Scan for the cell matching the given text and deliver its [X, Y] coordinate at center. 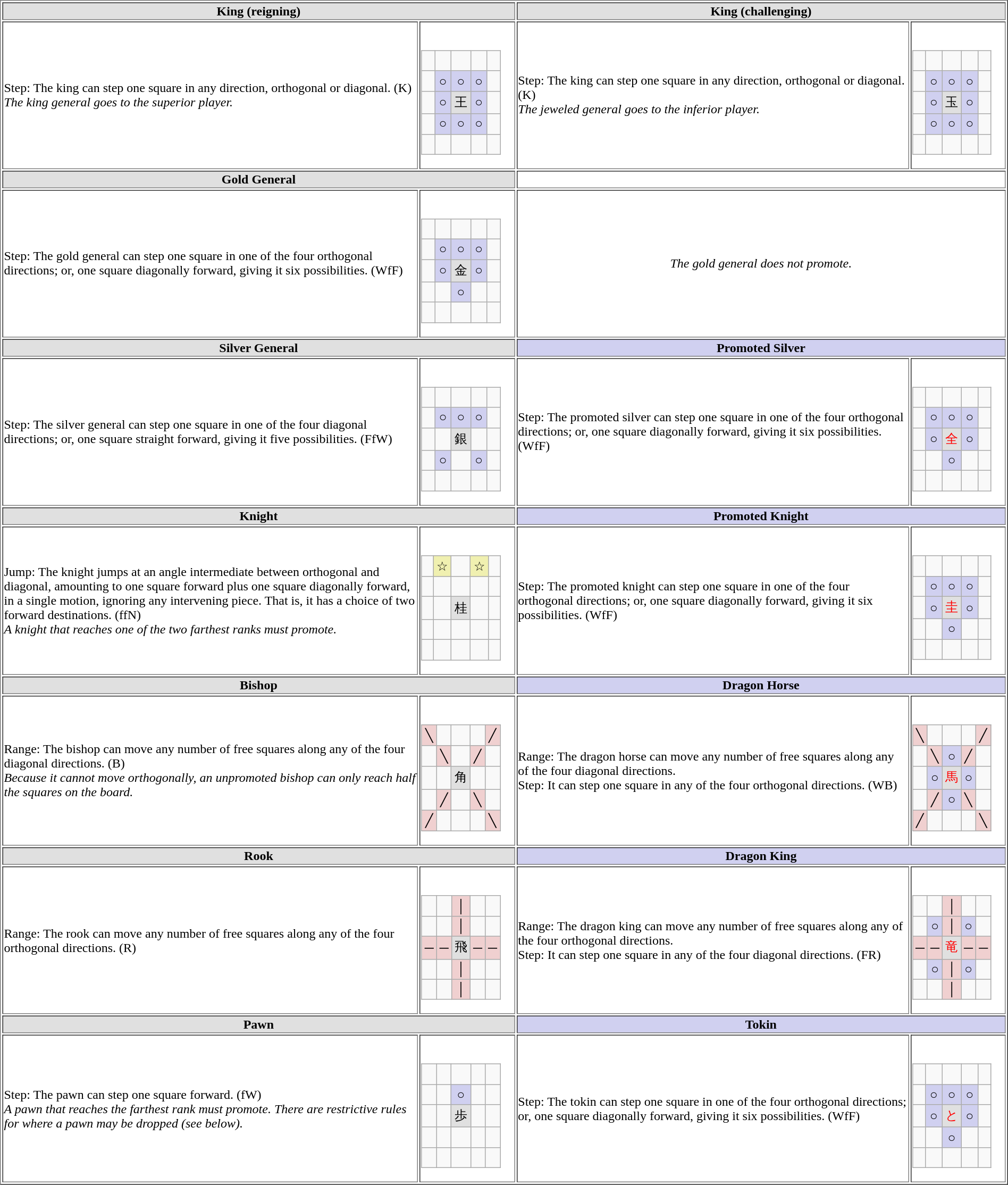
Step: The tokin can step one square in one of the four orthogonal directions; or, one square diagonally forward, giving it six possibilities. (WfF) [712, 1108]
Range: The rook can move any number of free squares along any of the four orthogonal directions. (R) [210, 940]
Promoted Knight [761, 516]
角 [461, 778]
Step: The king can step one square in any direction, orthogonal or diagonal. (K)The king general goes to the superior player. [210, 95]
歩 [461, 1116]
╲ ╱ ╲ ○ ╱ ○ 馬 ○ ╱ ○ ╲ ╱ ╲ [958, 770]
│ │ ─ ─ 飛 ─ ─ │ │ [467, 940]
銀 [460, 439]
全 [952, 439]
○ ○ ○ ○ 玉 ○ ○ ○ ○ [958, 95]
│ ○ │ ○ ─ ─ 竜 ─ ─ ○ │ ○ │ [958, 940]
圭 [952, 607]
○ 歩 [467, 1108]
○ ○ ○ ○ 王 ○ ○ ○ ○ [467, 95]
Tokin [761, 1024]
竜 [952, 948]
○ ○ ○ ○ 金 ○ ○ [467, 264]
King (reigning) [258, 11]
○ ○ ○ ○ 圭 ○ ○ [958, 600]
○ ○ ○ 銀 ○ ○ [467, 432]
The gold general does not promote. [761, 264]
Dragon Horse [761, 685]
Knight [258, 516]
Dragon King [761, 856]
Gold General [258, 180]
飛 [460, 948]
King (challenging) [761, 11]
○ ○ ○ ○ 全 ○ ○ [958, 432]
Promoted Silver [761, 348]
桂 [461, 608]
金 [460, 271]
Bishop [258, 685]
Pawn [258, 1024]
Step: The king can step one square in any direction, orthogonal or diagonal. (K)The jeweled general goes to the inferior player. [712, 95]
と [952, 1116]
☆ ☆ 桂 [467, 600]
馬 [952, 778]
╲ ╱ ╲ ╱ 角 ╱ ╲ ╱ ╲ [467, 770]
王 [460, 102]
○ ○ ○ ○ と ○ ○ [958, 1108]
Silver General [258, 348]
玉 [952, 102]
Rook [258, 856]
